From the cell containing the given text, extract its center point as [x, y] coordinate. 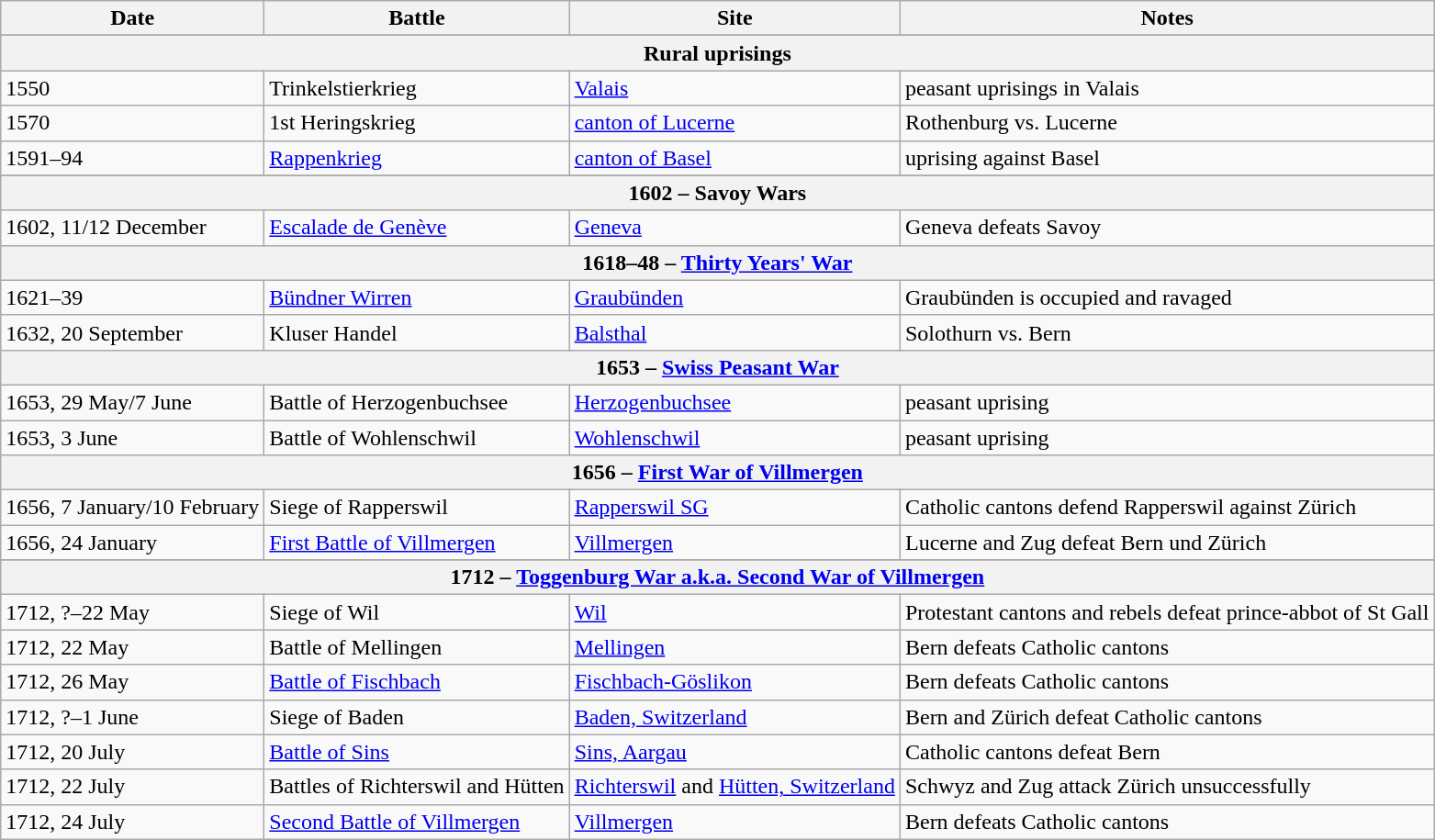
Battle [417, 18]
1602 – Savoy Wars [718, 193]
Battle of Sins [417, 752]
canton of Lucerne [734, 123]
Schwyz and Zug attack Zürich unsuccessfully [1167, 787]
1653, 29 May/7 June [132, 402]
Catholic cantons defeat Bern [1167, 752]
Herzogenbuchsee [734, 402]
1712, 24 July [132, 822]
1621–39 [132, 297]
Bündner Wirren [417, 297]
Escalade de Genève [417, 228]
Rothenburg vs. Lucerne [1167, 123]
Rappenkrieg [417, 158]
1st Heringskrieg [417, 123]
1656 – First War of Villmergen [718, 473]
Battle of Wohlenschwil [417, 438]
1653, 3 June [132, 438]
Kluser Handel [417, 332]
Battle of Mellingen [417, 647]
Sins, Aargau [734, 752]
Date [132, 18]
Solothurn vs. Bern [1167, 332]
Battles of Richterswil and Hütten [417, 787]
Baden, Switzerland [734, 717]
1656, 7 January/10 February [132, 508]
1656, 24 January [132, 543]
Valais [734, 88]
canton of Basel [734, 158]
Balsthal [734, 332]
Mellingen [734, 647]
Siege of Baden [417, 717]
uprising against Basel [1167, 158]
1712, ?–22 May [132, 612]
Trinkelstierkrieg [417, 88]
Richterswil and Hütten, Switzerland [734, 787]
1712, 20 July [132, 752]
1570 [132, 123]
Graubünden is occupied and ravaged [1167, 297]
1712, 26 May [132, 682]
1712, ?–1 June [132, 717]
Fischbach-Göslikon [734, 682]
1618–48 – Thirty Years' War [718, 263]
Battle of Herzogenbuchsee [417, 402]
Siege of Wil [417, 612]
peasant uprisings in Valais [1167, 88]
Graubünden [734, 297]
1602, 11/12 December [132, 228]
Geneva defeats Savoy [1167, 228]
Protestant cantons and rebels defeat prince-abbot of St Gall [1167, 612]
Wohlenschwil [734, 438]
Bern and Zürich defeat Catholic cantons [1167, 717]
Notes [1167, 18]
Catholic cantons defend Rapperswil against Zürich [1167, 508]
1632, 20 September [132, 332]
1550 [132, 88]
1712, 22 July [132, 787]
Site [734, 18]
Lucerne and Zug defeat Bern und Zürich [1167, 543]
1712 – Toggenburg War a.k.a. Second War of Villmergen [718, 577]
Rapperswil SG [734, 508]
1712, 22 May [132, 647]
Wil [734, 612]
Geneva [734, 228]
1591–94 [132, 158]
First Battle of Villmergen [417, 543]
Second Battle of Villmergen [417, 822]
Siege of Rapperswil [417, 508]
1653 – Swiss Peasant War [718, 367]
Battle of Fischbach [417, 682]
Rural uprisings [718, 53]
